Provide the (X, Y) coordinate of the cell's center where the given text is located.  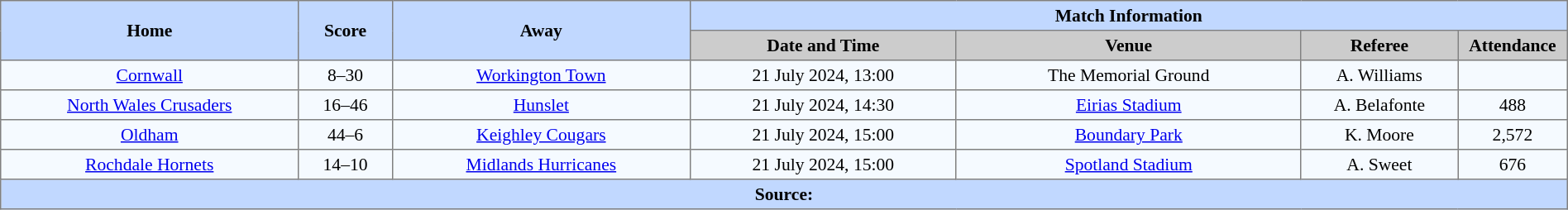
Attendance (1513, 45)
21 July 2024, 14:30 (823, 105)
Venue (1128, 45)
Score (346, 31)
Rochdale Hornets (150, 165)
Match Information (1128, 16)
The Memorial Ground (1128, 75)
Hunslet (541, 105)
488 (1513, 105)
44–6 (346, 135)
Boundary Park (1128, 135)
Referee (1379, 45)
Workington Town (541, 75)
2,572 (1513, 135)
Keighley Cougars (541, 135)
A. Williams (1379, 75)
Eirias Stadium (1128, 105)
8–30 (346, 75)
Home (150, 31)
14–10 (346, 165)
A. Belafonte (1379, 105)
Oldham (150, 135)
676 (1513, 165)
Away (541, 31)
K. Moore (1379, 135)
21 July 2024, 13:00 (823, 75)
Midlands Hurricanes (541, 165)
Date and Time (823, 45)
Spotland Stadium (1128, 165)
North Wales Crusaders (150, 105)
Cornwall (150, 75)
A. Sweet (1379, 165)
16–46 (346, 105)
Source: (784, 194)
